Find where the given text appears and provide that cell's center as [x, y] coordinate. 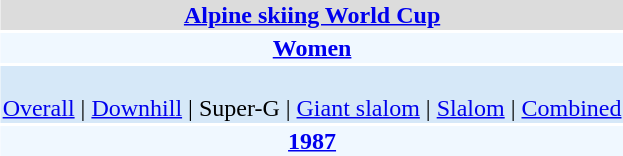
Women [312, 48]
1987 [312, 141]
Alpine skiing World Cup [312, 15]
Overall | Downhill | Super-G | Giant slalom | Slalom | Combined [312, 94]
